Return the (X, Y) coordinate for the center point of the cell that contains the specified text.  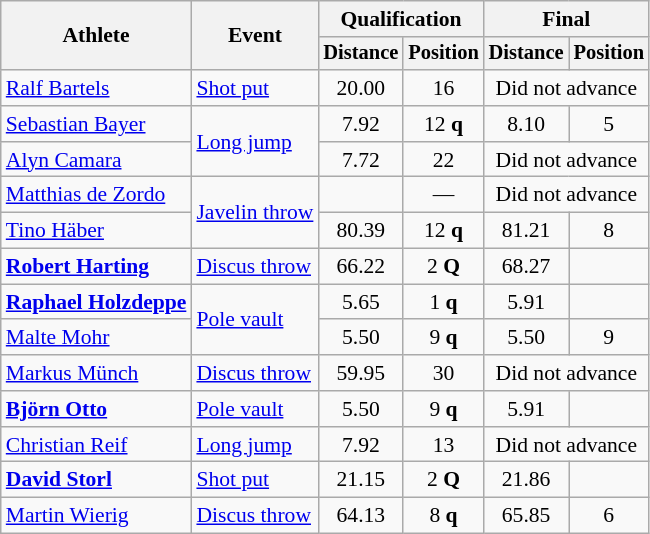
Robert Harting (96, 267)
64.13 (360, 516)
7.72 (360, 160)
8.10 (526, 124)
22 (443, 160)
Björn Otto (96, 409)
5 (609, 124)
6 (609, 516)
1 q (443, 302)
— (443, 195)
Raphael Holzdeppe (96, 302)
Malte Mohr (96, 338)
20.00 (360, 88)
81.21 (526, 231)
9 (609, 338)
Alyn Camara (96, 160)
Sebastian Bayer (96, 124)
5.65 (360, 302)
8 (609, 231)
80.39 (360, 231)
Matthias de Zordo (96, 195)
66.22 (360, 267)
30 (443, 373)
16 (443, 88)
Ralf Bartels (96, 88)
Martin Wierig (96, 516)
21.15 (360, 480)
Markus Münch (96, 373)
21.86 (526, 480)
Athlete (96, 36)
Tino Häber (96, 231)
Final (566, 19)
Event (254, 36)
59.95 (360, 373)
Qualification (400, 19)
68.27 (526, 267)
65.85 (526, 516)
Javelin throw (254, 212)
Christian Reif (96, 445)
David Storl (96, 480)
13 (443, 445)
8 q (443, 516)
